Return the (x, y) coordinate for the center point of the cell that contains the specified text.  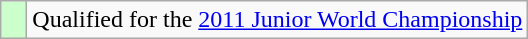
Qualified for the 2011 Junior World Championship (278, 20)
